Pinpoint the cell where the given text exists, returning its [X, Y] midpoint coordinate. 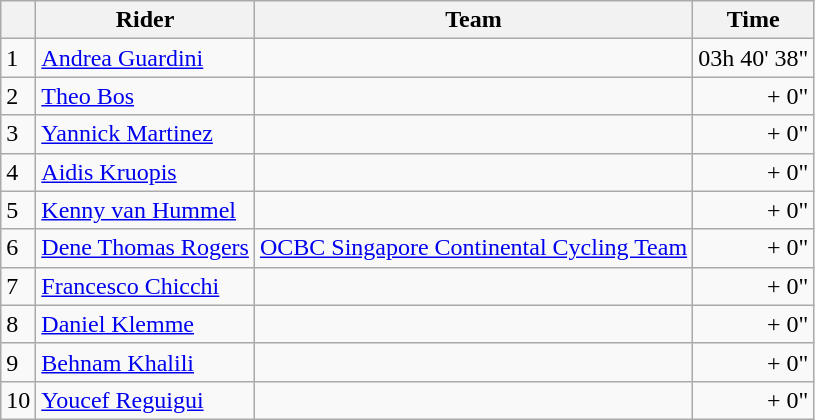
Youcef Reguigui [146, 400]
Aidis Kruopis [146, 172]
3 [18, 134]
Andrea Guardini [146, 58]
Time [754, 20]
9 [18, 362]
Rider [146, 20]
Francesco Chicchi [146, 286]
03h 40' 38" [754, 58]
Yannick Martinez [146, 134]
Theo Bos [146, 96]
8 [18, 324]
Team [473, 20]
OCBC Singapore Continental Cycling Team [473, 248]
1 [18, 58]
Daniel Klemme [146, 324]
Behnam Khalili [146, 362]
Dene Thomas Rogers [146, 248]
7 [18, 286]
Kenny van Hummel [146, 210]
5 [18, 210]
4 [18, 172]
2 [18, 96]
10 [18, 400]
6 [18, 248]
